Extract the [X, Y] coordinate from the center of the cell holding the provided text.  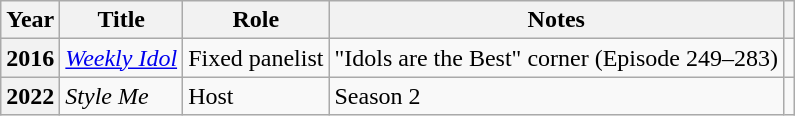
2022 [30, 96]
Style Me [122, 96]
Role [256, 20]
Notes [556, 20]
Year [30, 20]
2016 [30, 58]
Host [256, 96]
Title [122, 20]
Weekly Idol [122, 58]
Season 2 [556, 96]
Fixed panelist [256, 58]
"Idols are the Best" corner (Episode 249–283) [556, 58]
